Provide the (X, Y) coordinate of the cell's center where the given text is located.  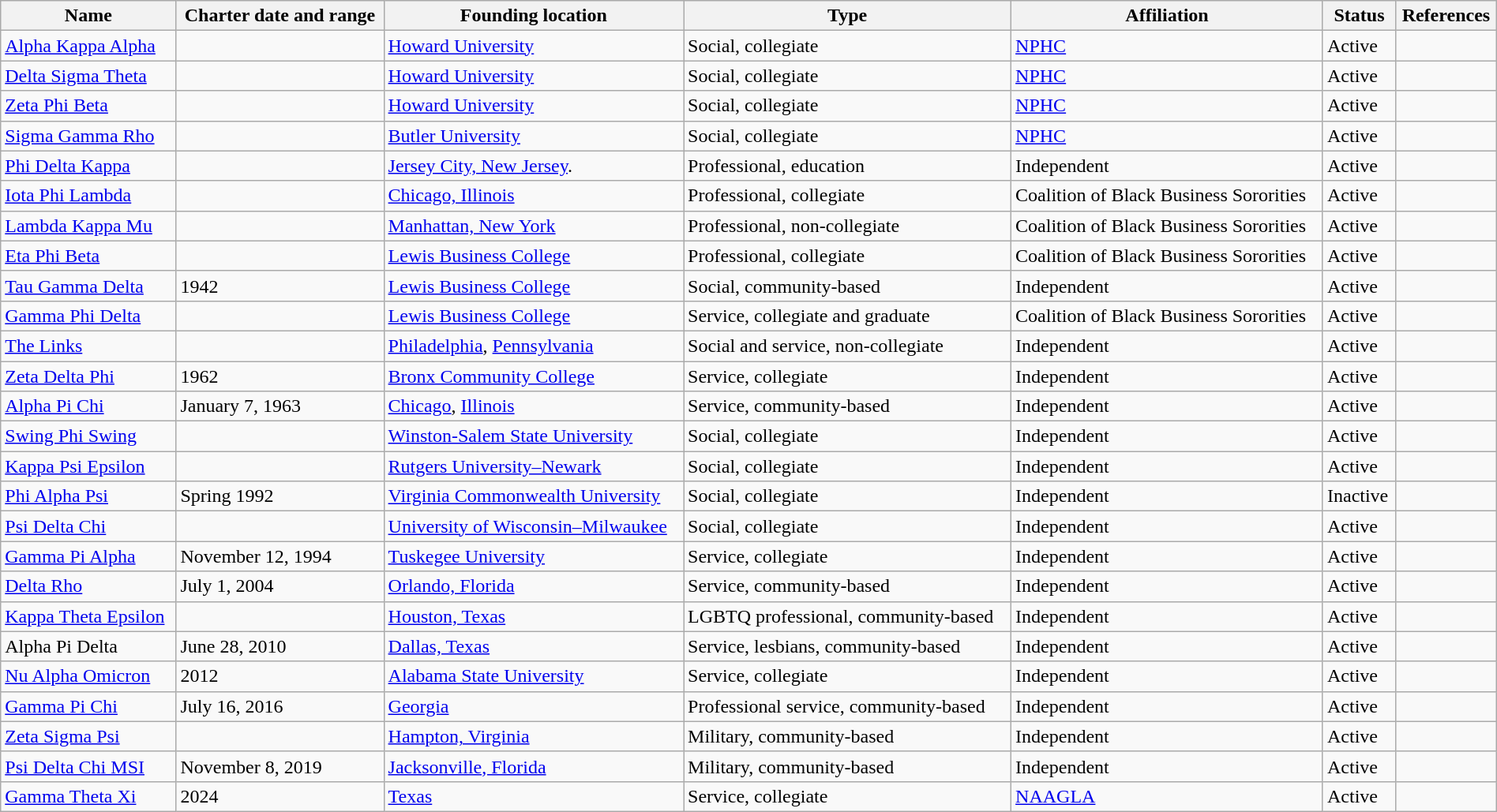
Philadelphia, Pennsylvania (534, 346)
2024 (280, 796)
Type (848, 16)
Gamma Pi Alpha (88, 556)
Kappa Psi Epsilon (88, 466)
1942 (280, 286)
November 12, 1994 (280, 556)
Professional service, community-based (848, 706)
Inactive (1359, 496)
University of Wisconsin–Milwaukee (534, 526)
Orlando, Florida (534, 586)
Alpha Pi Delta (88, 646)
Phi Delta Kappa (88, 166)
Virginia Commonwealth University (534, 496)
Spring 1992 (280, 496)
Charter date and range (280, 16)
Phi Alpha Psi (88, 496)
Eta Phi Beta (88, 256)
Tuskegee University (534, 556)
Delta Sigma Theta (88, 76)
November 8, 2019 (280, 766)
Nu Alpha Omicron (88, 676)
Jacksonville, Florida (534, 766)
Lambda Kappa Mu (88, 226)
Hampton, Virginia (534, 736)
Sigma Gamma Rho (88, 136)
January 7, 1963 (280, 406)
Alpha Pi Chi (88, 406)
Service, collegiate and graduate (848, 316)
Alabama State University (534, 676)
Delta Rho (88, 586)
Manhattan, New York (534, 226)
1962 (280, 376)
References (1446, 16)
Butler University (534, 136)
Georgia (534, 706)
Swing Phi Swing (88, 436)
Gamma Theta Xi (88, 796)
July 1, 2004 (280, 586)
NAAGLA (1167, 796)
Iota Phi Lambda (88, 196)
Social and service, non-collegiate (848, 346)
Professional, education (848, 166)
Psi Delta Chi (88, 526)
LGBTQ professional, community-based (848, 616)
Zeta Phi Beta (88, 106)
Kappa Theta Epsilon (88, 616)
Service, lesbians, community-based (848, 646)
Jersey City, New Jersey. (534, 166)
Gamma Phi Delta (88, 316)
Houston, Texas (534, 616)
July 16, 2016 (280, 706)
Professional, non-collegiate (848, 226)
Dallas, Texas (534, 646)
Rutgers University–Newark (534, 466)
Zeta Delta Phi (88, 376)
Texas (534, 796)
Social, community-based (848, 286)
June 28, 2010 (280, 646)
Bronx Community College (534, 376)
Zeta Sigma Psi (88, 736)
Affiliation (1167, 16)
Name (88, 16)
Psi Delta Chi MSI (88, 766)
2012 (280, 676)
Gamma Pi Chi (88, 706)
Status (1359, 16)
The Links (88, 346)
Tau Gamma Delta (88, 286)
Alpha Kappa Alpha (88, 46)
Winston-Salem State University (534, 436)
Founding location (534, 16)
